Identify which cell holds the provided text, then report its (x, y) central coordinate. 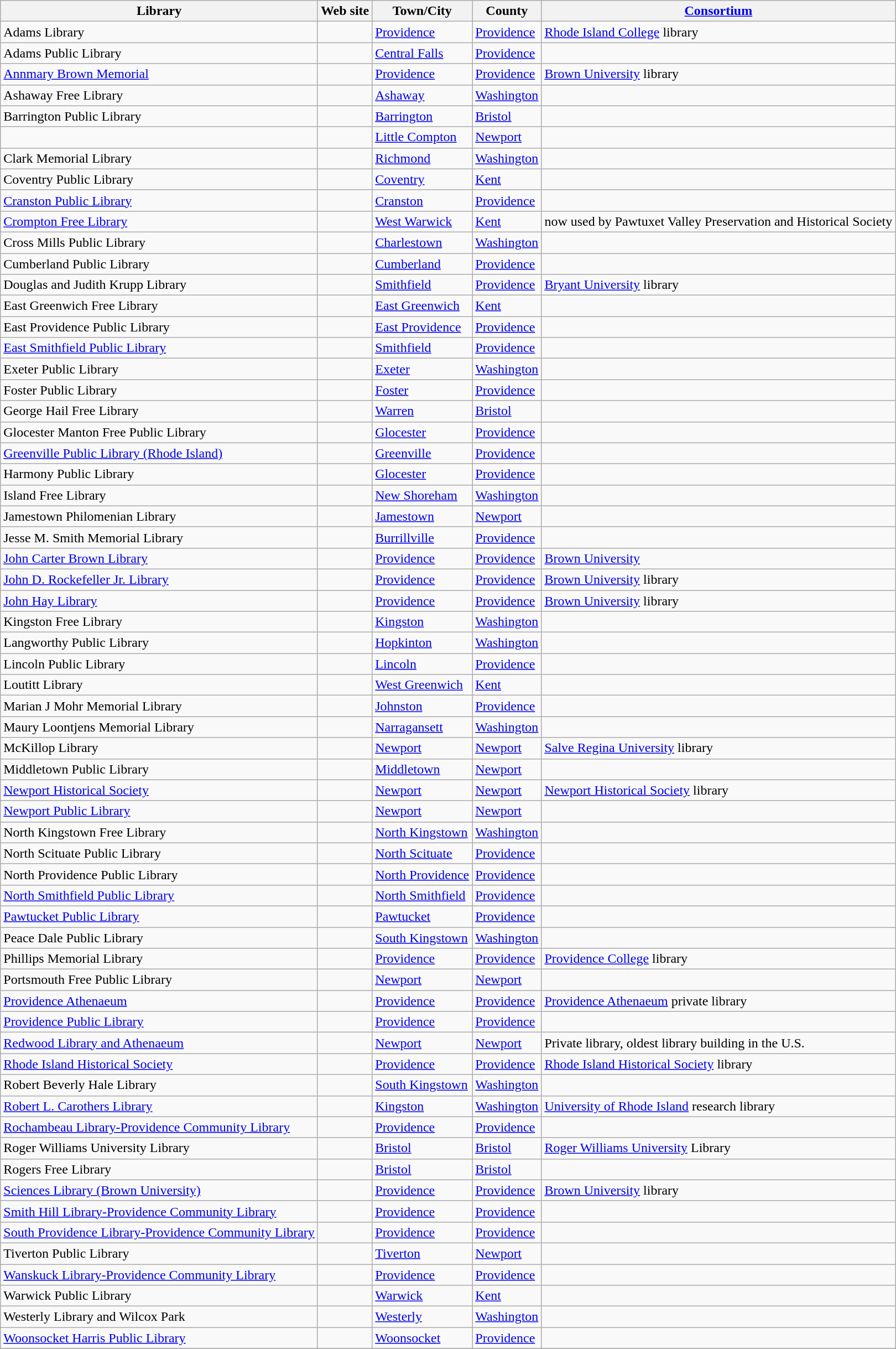
Rhode Island Historical Society (159, 1064)
Portsmouth Free Public Library (159, 980)
West Greenwich (423, 685)
Warwick Public Library (159, 1296)
Narragansett (423, 727)
New Shoreham (423, 495)
Ashaway (423, 95)
Lincoln (423, 664)
Westerly (423, 1317)
George Hail Free Library (159, 411)
Jesse M. Smith Memorial Library (159, 537)
Newport Public Library (159, 811)
Warwick (423, 1296)
East Providence Public Library (159, 327)
Kingston Free Library (159, 622)
East Greenwich Free Library (159, 306)
University of Rhode Island research library (718, 1106)
Adams Public Library (159, 53)
North Scituate Public Library (159, 853)
East Greenwich (423, 306)
West Warwick (423, 221)
Consortium (718, 11)
Johnston (423, 706)
East Smithfield Public Library (159, 348)
Providence College library (718, 959)
Marian J Mohr Memorial Library (159, 706)
Hopkinton (423, 643)
John Carter Brown Library (159, 558)
Greenville (423, 453)
Glocester Manton Free Public Library (159, 432)
Annmary Brown Memorial (159, 74)
Cumberland (423, 264)
Middletown Public Library (159, 769)
North Smithfield Public Library (159, 895)
Langworthy Public Library (159, 643)
Cumberland Public Library (159, 264)
John D. Rockefeller Jr. Library (159, 579)
Redwood Library and Athenaeum (159, 1043)
Westerly Library and Wilcox Park (159, 1317)
Jamestown (423, 516)
North Providence (423, 874)
County (507, 11)
Barrington Public Library (159, 116)
Providence Athenaeum (159, 1001)
Sciences Library (Brown University) (159, 1190)
Rhode Island College library (718, 32)
Newport Historical Society (159, 790)
Bryant University library (718, 285)
Harmony Public Library (159, 474)
Coventry Public Library (159, 179)
Cranston Public Library (159, 200)
North Kingstown (423, 832)
South Providence Library-Providence Community Library (159, 1232)
Middletown (423, 769)
now used by Pawtuxet Valley Preservation and Historical Society (718, 221)
Foster Public Library (159, 390)
McKillop Library (159, 748)
Exeter (423, 369)
North Kingstown Free Library (159, 832)
Warren (423, 411)
Pawtucket (423, 916)
Exeter Public Library (159, 369)
Library (159, 11)
John Hay Library (159, 600)
Newport Historical Society library (718, 790)
Rhode Island Historical Society library (718, 1064)
Lincoln Public Library (159, 664)
Robert L. Carothers Library (159, 1106)
Clark Memorial Library (159, 158)
Greenville Public Library (Rhode Island) (159, 453)
Charlestown (423, 242)
Phillips Memorial Library (159, 959)
Providence Public Library (159, 1022)
Private library, oldest library building in the U.S. (718, 1043)
Little Compton (423, 137)
Loutitt Library (159, 685)
Robert Beverly Hale Library (159, 1085)
Barrington (423, 116)
Rochambeau Library-Providence Community Library (159, 1127)
North Providence Public Library (159, 874)
Woonsocket (423, 1338)
Pawtucket Public Library (159, 916)
Smith Hill Library-Providence Community Library (159, 1211)
Cranston (423, 200)
Adams Library (159, 32)
Jamestown Philomenian Library (159, 516)
Rogers Free Library (159, 1169)
Coventry (423, 179)
Providence Athenaeum private library (718, 1001)
Central Falls (423, 53)
Tiverton Public Library (159, 1253)
Wanskuck Library-Providence Community Library (159, 1274)
Web site (345, 11)
Foster (423, 390)
Crompton Free Library (159, 221)
Ashaway Free Library (159, 95)
Tiverton (423, 1253)
Richmond (423, 158)
Island Free Library (159, 495)
North Scituate (423, 853)
East Providence (423, 327)
Salve Regina University library (718, 748)
Burrillville (423, 537)
Town/City (423, 11)
North Smithfield (423, 895)
Brown University (718, 558)
Peace Dale Public Library (159, 938)
Maury Loontjens Memorial Library (159, 727)
Douglas and Judith Krupp Library (159, 285)
Cross Mills Public Library (159, 242)
Woonsocket Harris Public Library (159, 1338)
